Identify which cell holds the provided text, then report its (X, Y) central coordinate. 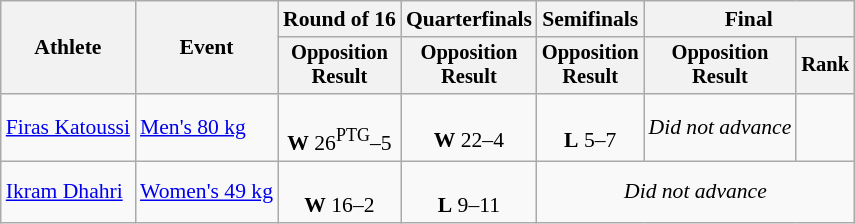
Women's 49 kg (206, 192)
Rank (825, 66)
Ikram Dhahri (68, 192)
W 22–4 (469, 128)
Event (206, 48)
Men's 80 kg (206, 128)
Athlete (68, 48)
Final (749, 19)
Quarterfinals (469, 19)
Round of 16 (340, 19)
Firas Katoussi (68, 128)
W 16–2 (340, 192)
L 9–11 (469, 192)
W 26PTG–5 (340, 128)
Semifinals (590, 19)
L 5–7 (590, 128)
